Detect which cell encompasses the target text, then output its (X, Y) center coordinate. 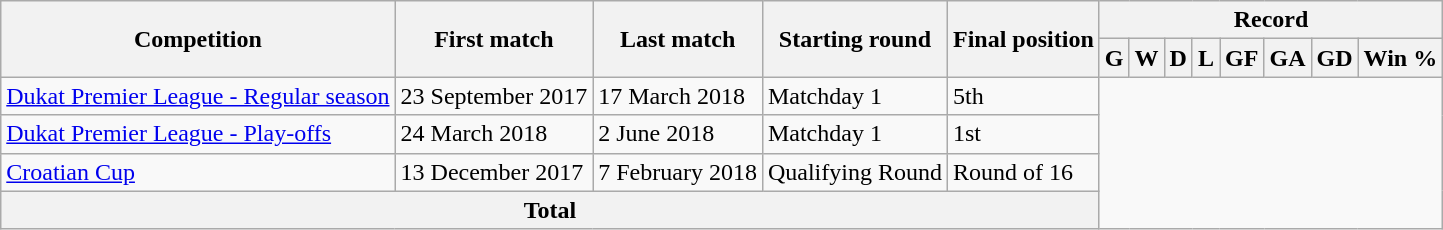
Total (550, 210)
2 June 2018 (678, 134)
1st (1023, 134)
GD (1334, 58)
Croatian Cup (198, 172)
24 March 2018 (494, 134)
Last match (678, 39)
Dukat Premier League - Play-offs (198, 134)
13 December 2017 (494, 172)
7 February 2018 (678, 172)
G (1114, 58)
17 March 2018 (678, 96)
GF (1242, 58)
Dukat Premier League - Regular season (198, 96)
First match (494, 39)
L (1206, 58)
Competition (198, 39)
Starting round (854, 39)
Round of 16 (1023, 172)
Final position (1023, 39)
Record (1270, 20)
23 September 2017 (494, 96)
D (1178, 58)
GA (1288, 58)
Qualifying Round (854, 172)
W (1146, 58)
Win % (1400, 58)
5th (1023, 96)
